Pinpoint the cell where the given text exists, returning its [X, Y] midpoint coordinate. 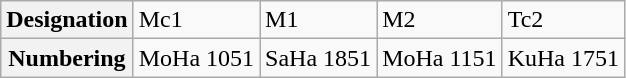
Numbering [67, 58]
MoHa 1151 [440, 58]
M1 [318, 20]
MoHa 1051 [196, 58]
SaHa 1851 [318, 58]
Mc1 [196, 20]
Tc2 [563, 20]
Designation [67, 20]
M2 [440, 20]
KuHa 1751 [563, 58]
